Scan for the cell matching the given text and deliver its [X, Y] coordinate at center. 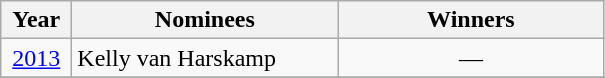
Nominees [205, 20]
— [471, 58]
Winners [471, 20]
2013 [36, 58]
Kelly van Harskamp [205, 58]
Year [36, 20]
